Extract the [x, y] coordinate from the center of the cell holding the provided text.  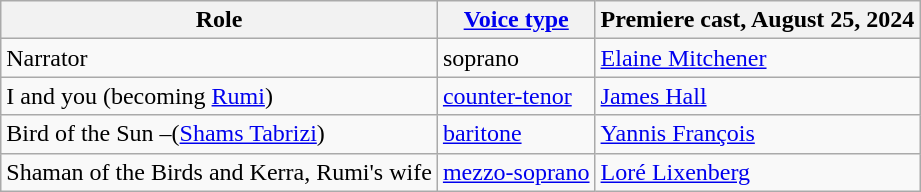
I and you (becoming Rumi) [220, 96]
Yannis François [758, 134]
Elaine Mitchener [758, 58]
Loré Lixenberg [758, 172]
Narrator [220, 58]
mezzo-soprano [516, 172]
soprano [516, 58]
Role [220, 20]
Voice type [516, 20]
Bird of the Sun –(Shams Tabrizi) [220, 134]
Shaman of the Birds and Kerra, Rumi's wife [220, 172]
James Hall [758, 96]
baritone [516, 134]
counter-tenor [516, 96]
Premiere cast, August 25, 2024 [758, 20]
